Pinpoint the cell where the given text exists, returning its [X, Y] midpoint coordinate. 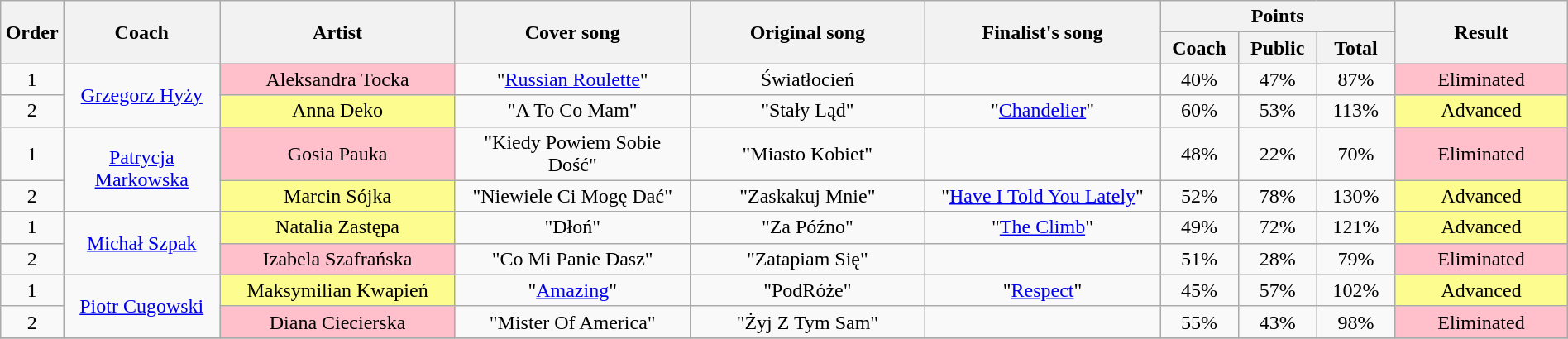
"Russian Roulette" [572, 79]
"Dłoń" [572, 227]
"Za Późno" [807, 227]
98% [1356, 322]
Światłocień [807, 79]
28% [1277, 259]
"The Climb" [1042, 227]
79% [1356, 259]
"Żyj Z Tym Sam" [807, 322]
Gosia Pauka [337, 154]
48% [1199, 154]
40% [1199, 79]
"Mister Of America" [572, 322]
51% [1199, 259]
Michał Szpak [142, 243]
"PodRóże" [807, 290]
57% [1277, 290]
"Miasto Kobiet" [807, 154]
Order [32, 32]
"Respect" [1042, 290]
Marcin Sójka [337, 196]
"Zaskakuj Mnie" [807, 196]
Artist [337, 32]
Natalia Zastępa [337, 227]
Cover song [572, 32]
"Have I Told You Lately" [1042, 196]
Piotr Cugowski [142, 306]
22% [1277, 154]
43% [1277, 322]
"Stały Ląd" [807, 111]
"Amazing" [572, 290]
Diana Ciecierska [337, 322]
55% [1199, 322]
78% [1277, 196]
Points [1278, 17]
Original song [807, 32]
"Niewiele Ci Mogę Dać" [572, 196]
70% [1356, 154]
"Zatapiam Się" [807, 259]
Result [1482, 32]
72% [1277, 227]
Total [1356, 48]
87% [1356, 79]
"Kiedy Powiem Sobie Dość" [572, 154]
Finalist's song [1042, 32]
102% [1356, 290]
47% [1277, 79]
60% [1199, 111]
45% [1199, 290]
49% [1199, 227]
"Co Mi Panie Dasz" [572, 259]
Patrycja Markowska [142, 169]
130% [1356, 196]
Anna Deko [337, 111]
53% [1277, 111]
"Chandelier" [1042, 111]
"A To Co Mam" [572, 111]
Aleksandra Tocka [337, 79]
Public [1277, 48]
Maksymilian Kwapień [337, 290]
Grzegorz Hyży [142, 95]
Izabela Szafrańska [337, 259]
52% [1199, 196]
121% [1356, 227]
113% [1356, 111]
